Search for the cell housing the specified text and yield its [X, Y] center coordinate. 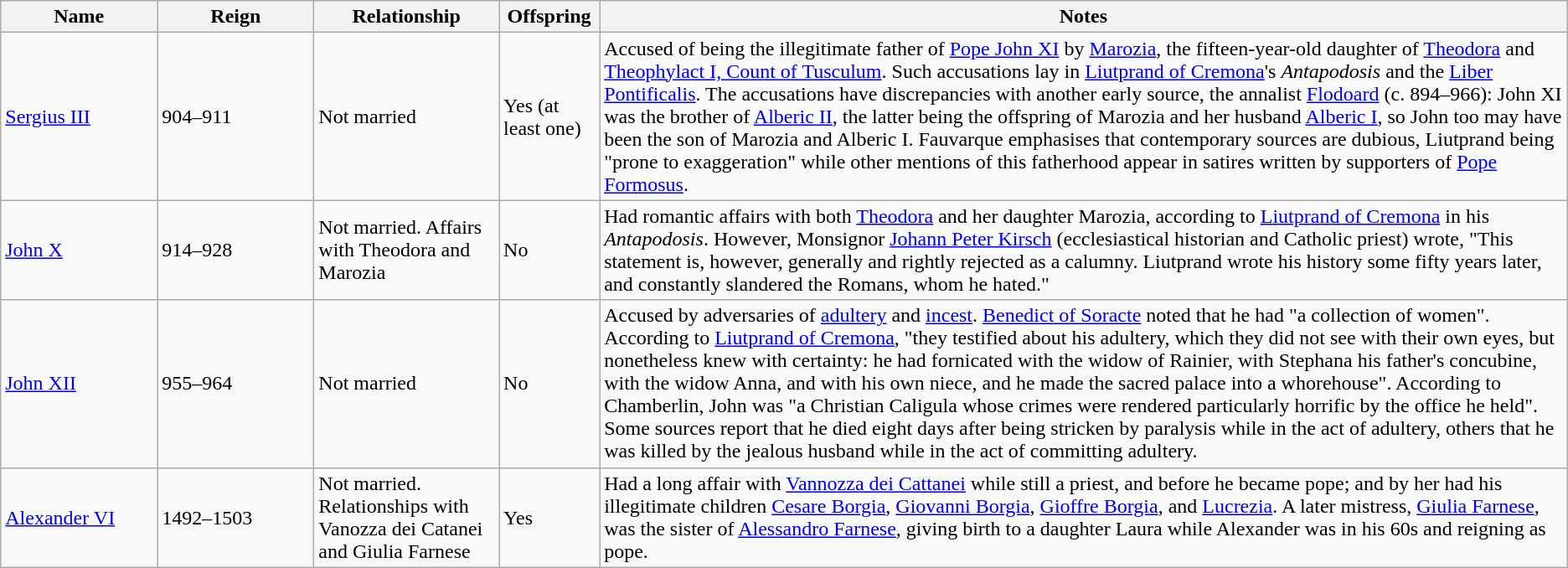
Reign [236, 17]
Yes (at least one) [549, 116]
John XII [79, 384]
Relationship [407, 17]
John X [79, 250]
Not married. Relationships with Vanozza dei Catanei and Giulia Farnese [407, 518]
Notes [1084, 17]
Name [79, 17]
955–964 [236, 384]
904–911 [236, 116]
1492–1503 [236, 518]
914–928 [236, 250]
Not married. Affairs with Theodora and Marozia [407, 250]
Yes [549, 518]
Offspring [549, 17]
Alexander VI [79, 518]
Sergius III [79, 116]
